Find where the given text appears and provide that cell's center as [X, Y] coordinate. 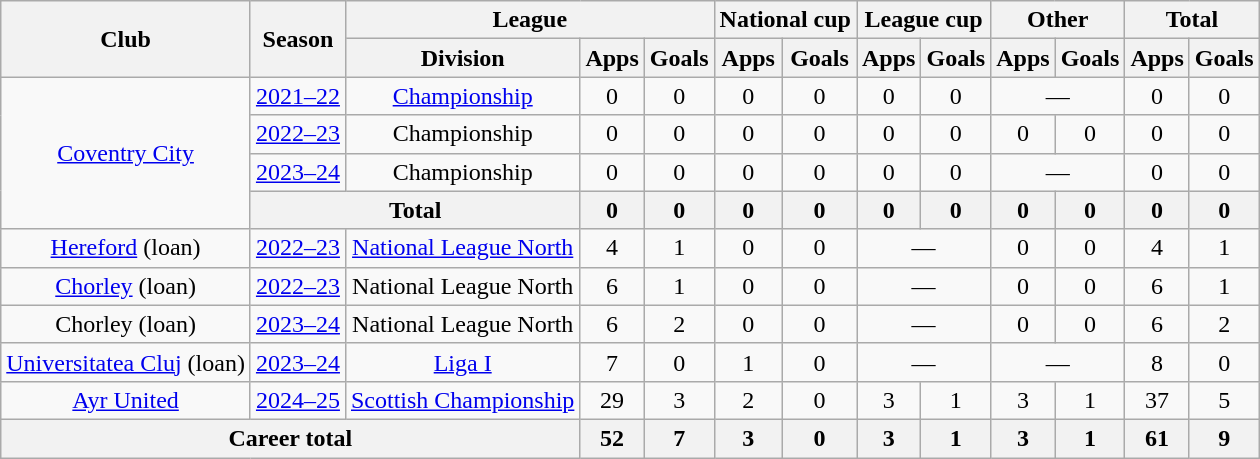
National cup [785, 20]
League [530, 20]
5 [1224, 400]
2021–22 [298, 96]
52 [612, 438]
9 [1224, 438]
Club [126, 39]
8 [1157, 362]
37 [1157, 400]
Ayr United [126, 400]
Season [298, 39]
League cup [923, 20]
Division [462, 58]
29 [612, 400]
61 [1157, 438]
Scottish Championship [462, 400]
Universitatea Cluj (loan) [126, 362]
Coventry City [126, 153]
Hereford (loan) [126, 248]
Liga I [462, 362]
Other [1058, 20]
Career total [290, 438]
2024–25 [298, 400]
